Return (X, Y) of the center of cell containing provided text 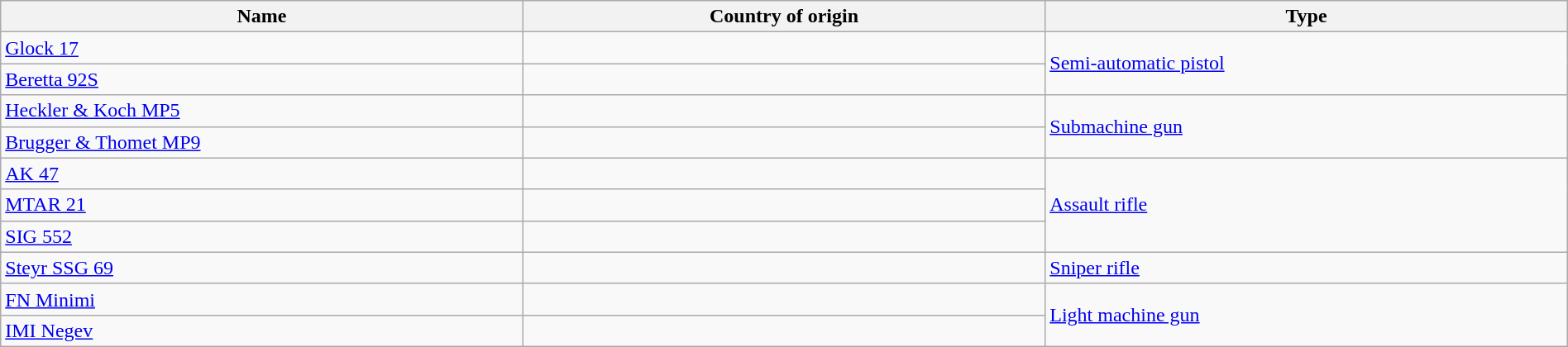
SIG 552 (262, 236)
Steyr SSG 69 (262, 268)
Brugger & Thomet MP9 (262, 142)
Semi-automatic pistol (1307, 64)
IMI Negev (262, 330)
Beretta 92S (262, 79)
Country of origin (784, 17)
Name (262, 17)
Heckler & Koch MP5 (262, 111)
Assault rifle (1307, 205)
Light machine gun (1307, 315)
Glock 17 (262, 48)
MTAR 21 (262, 205)
FN Minimi (262, 299)
Submachine gun (1307, 126)
AK 47 (262, 173)
Sniper rifle (1307, 268)
Type (1307, 17)
